Output the (X, Y) coordinate of the center of the cell containing the given text.  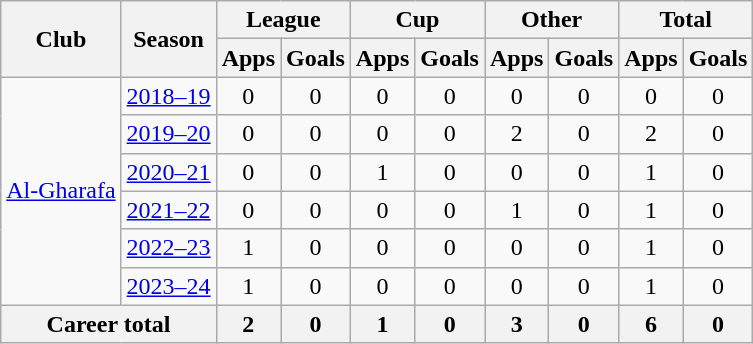
Other (551, 20)
2022–23 (168, 248)
6 (651, 324)
3 (516, 324)
2020–21 (168, 172)
2018–19 (168, 96)
Cup (417, 20)
Career total (108, 324)
Season (168, 39)
Total (686, 20)
2021–22 (168, 210)
2023–24 (168, 286)
Club (61, 39)
Al-Gharafa (61, 191)
League (283, 20)
2019–20 (168, 134)
